Search for the cell housing the specified text and yield its [x, y] center coordinate. 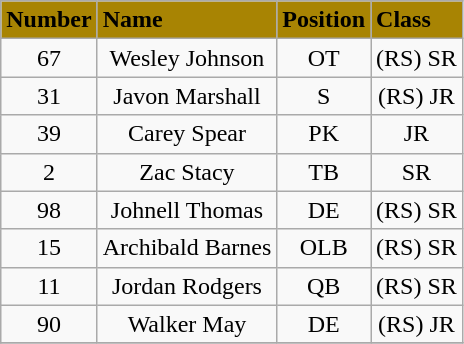
OLB [324, 248]
11 [49, 286]
QB [324, 286]
OT [324, 58]
SR [417, 172]
PK [324, 134]
TB [324, 172]
90 [49, 324]
JR [417, 134]
31 [49, 96]
S [324, 96]
Archibald Barnes [187, 248]
Johnell Thomas [187, 210]
Carey Spear [187, 134]
Name [187, 20]
67 [49, 58]
2 [49, 172]
Jordan Rodgers [187, 286]
Position [324, 20]
Number [49, 20]
Javon Marshall [187, 96]
Walker May [187, 324]
Class [417, 20]
98 [49, 210]
15 [49, 248]
39 [49, 134]
Wesley Johnson [187, 58]
Zac Stacy [187, 172]
